Capture the cell that displays the provided text and extract its (x, y) central coordinate. 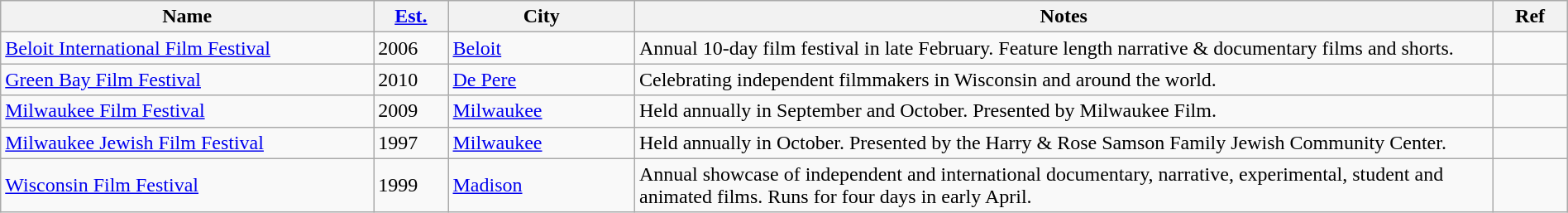
Ref (1530, 17)
De Pere (542, 80)
Celebrating independent filmmakers in Wisconsin and around the world. (1064, 80)
1999 (411, 186)
Name (187, 17)
2009 (411, 111)
Annual showcase of independent and international documentary, narrative, experimental, student and animated films. Runs for four days in early April. (1064, 186)
2010 (411, 80)
2006 (411, 48)
Milwaukee Jewish Film Festival (187, 143)
Beloit International Film Festival (187, 48)
Wisconsin Film Festival (187, 186)
Beloit (542, 48)
Est. (411, 17)
Notes (1064, 17)
1997 (411, 143)
Milwaukee Film Festival (187, 111)
Annual 10-day film festival in late February. Feature length narrative & documentary films and shorts. (1064, 48)
Green Bay Film Festival (187, 80)
Held annually in September and October. Presented by Milwaukee Film. (1064, 111)
City (542, 17)
Held annually in October. Presented by the Harry & Rose Samson Family Jewish Community Center. (1064, 143)
Madison (542, 186)
